Find where the given text appears and provide that cell's center as (x, y) coordinate. 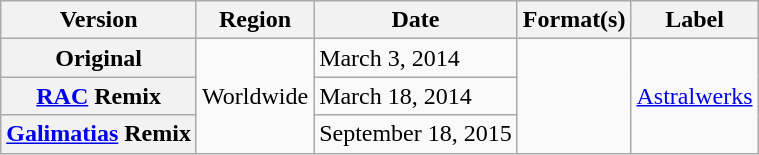
September 18, 2015 (416, 134)
March 3, 2014 (416, 58)
Format(s) (574, 20)
Version (99, 20)
Region (254, 20)
Astralwerks (694, 96)
Worldwide (254, 96)
March 18, 2014 (416, 96)
Galimatias Remix (99, 134)
Date (416, 20)
Original (99, 58)
RAC Remix (99, 96)
Label (694, 20)
